Find where the given text appears and provide that cell's center as [x, y] coordinate. 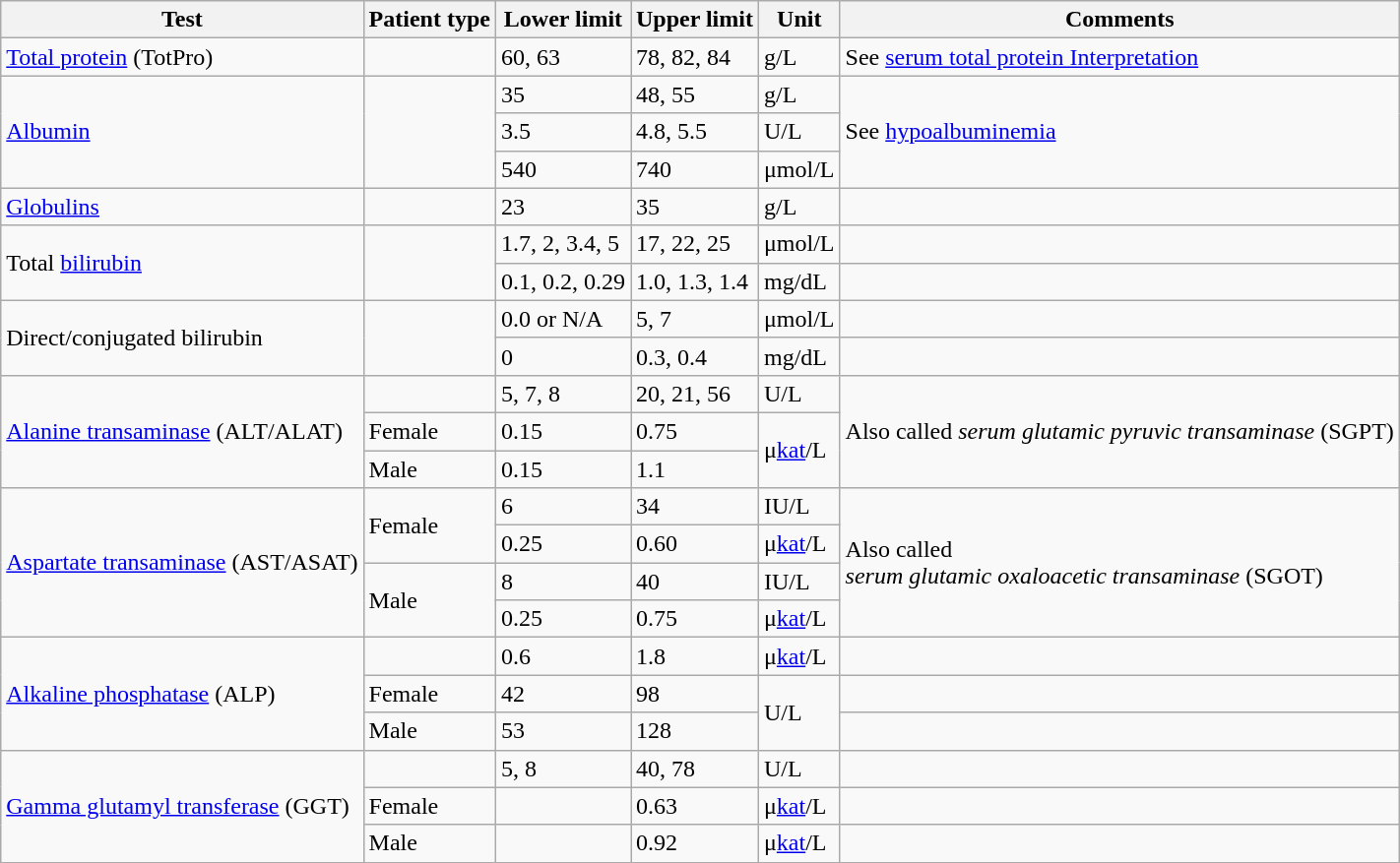
Alkaline phosphatase (ALP) [182, 694]
Total bilirubin [182, 263]
34 [694, 507]
0.0 or N/A [563, 319]
5, 7 [694, 319]
1.8 [694, 656]
5, 7, 8 [563, 394]
Direct/conjugated bilirubin [182, 338]
Unit [799, 20]
0.6 [563, 656]
48, 55 [694, 94]
42 [563, 694]
78, 82, 84 [694, 57]
740 [694, 169]
Comments [1119, 20]
40 [694, 582]
Patient type [429, 20]
53 [563, 731]
6 [563, 507]
0.3, 0.4 [694, 356]
60, 63 [563, 57]
Also called serum glutamic pyruvic transaminase (SGPT) [1119, 431]
Aspartate transaminase (AST/ASAT) [182, 563]
23 [563, 207]
40, 78 [694, 769]
0.1, 0.2, 0.29 [563, 281]
Albumin [182, 132]
4.8, 5.5 [694, 132]
0.60 [694, 544]
0.63 [694, 806]
540 [563, 169]
Also called serum glutamic oxaloacetic transaminase (SGOT) [1119, 563]
3.5 [563, 132]
Test [182, 20]
1.0, 1.3, 1.4 [694, 281]
0 [563, 356]
98 [694, 694]
Gamma glutamyl transferase (GGT) [182, 806]
0.92 [694, 843]
17, 22, 25 [694, 244]
8 [563, 582]
Globulins [182, 207]
Upper limit [694, 20]
20, 21, 56 [694, 394]
1.7, 2, 3.4, 5 [563, 244]
Lower limit [563, 20]
Total protein (TotPro) [182, 57]
See hypoalbuminemia [1119, 132]
Alanine transaminase (ALT/ALAT) [182, 431]
1.1 [694, 469]
5, 8 [563, 769]
128 [694, 731]
See serum total protein Interpretation [1119, 57]
